Detect which cell encompasses the target text, then output its [x, y] center coordinate. 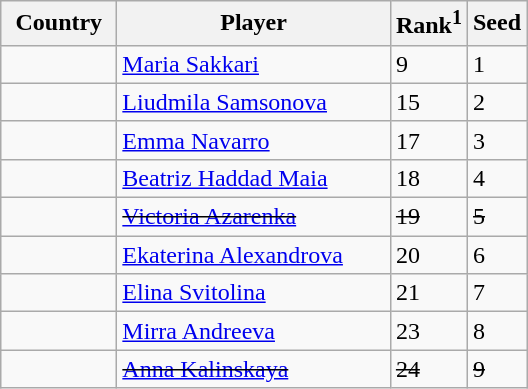
Beatriz Haddad Maia [254, 178]
Maria Sakkari [254, 64]
Elina Svitolina [254, 293]
Player [254, 24]
8 [496, 331]
Ekaterina Alexandrova [254, 255]
17 [428, 140]
15 [428, 102]
21 [428, 293]
7 [496, 293]
2 [496, 102]
4 [496, 178]
Rank1 [428, 24]
Anna Kalinskaya [254, 369]
1 [496, 64]
Liudmila Samsonova [254, 102]
23 [428, 331]
Mirra Andreeva [254, 331]
20 [428, 255]
19 [428, 217]
18 [428, 178]
Seed [496, 24]
Victoria Azarenka [254, 217]
3 [496, 140]
6 [496, 255]
24 [428, 369]
Emma Navarro [254, 140]
5 [496, 217]
Country [59, 24]
